Extract the [X, Y] coordinate from the center of the cell holding the provided text.  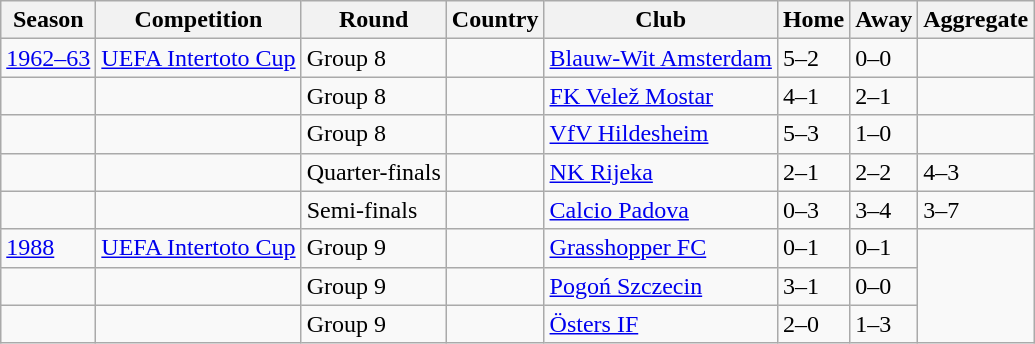
Calcio Padova [660, 210]
VfV Hildesheim [660, 134]
2–2 [884, 172]
2–0 [813, 324]
Competition [198, 20]
3–1 [813, 286]
Home [813, 20]
1–0 [884, 134]
4–3 [976, 172]
Grasshopper FC [660, 248]
Blauw-Wit Amsterdam [660, 58]
Pogoń Szczecin [660, 286]
1988 [48, 248]
1962–63 [48, 58]
FK Velež Mostar [660, 96]
Country [495, 20]
Aggregate [976, 20]
Quarter-finals [374, 172]
4–1 [813, 96]
Club [660, 20]
3–7 [976, 210]
0–3 [813, 210]
Season [48, 20]
1–3 [884, 324]
5–3 [813, 134]
NK Rijeka [660, 172]
5–2 [813, 58]
3–4 [884, 210]
Semi-finals [374, 210]
Östers IF [660, 324]
Round [374, 20]
Away [884, 20]
